Pinpoint the cell where the given text exists, returning its (x, y) midpoint coordinate. 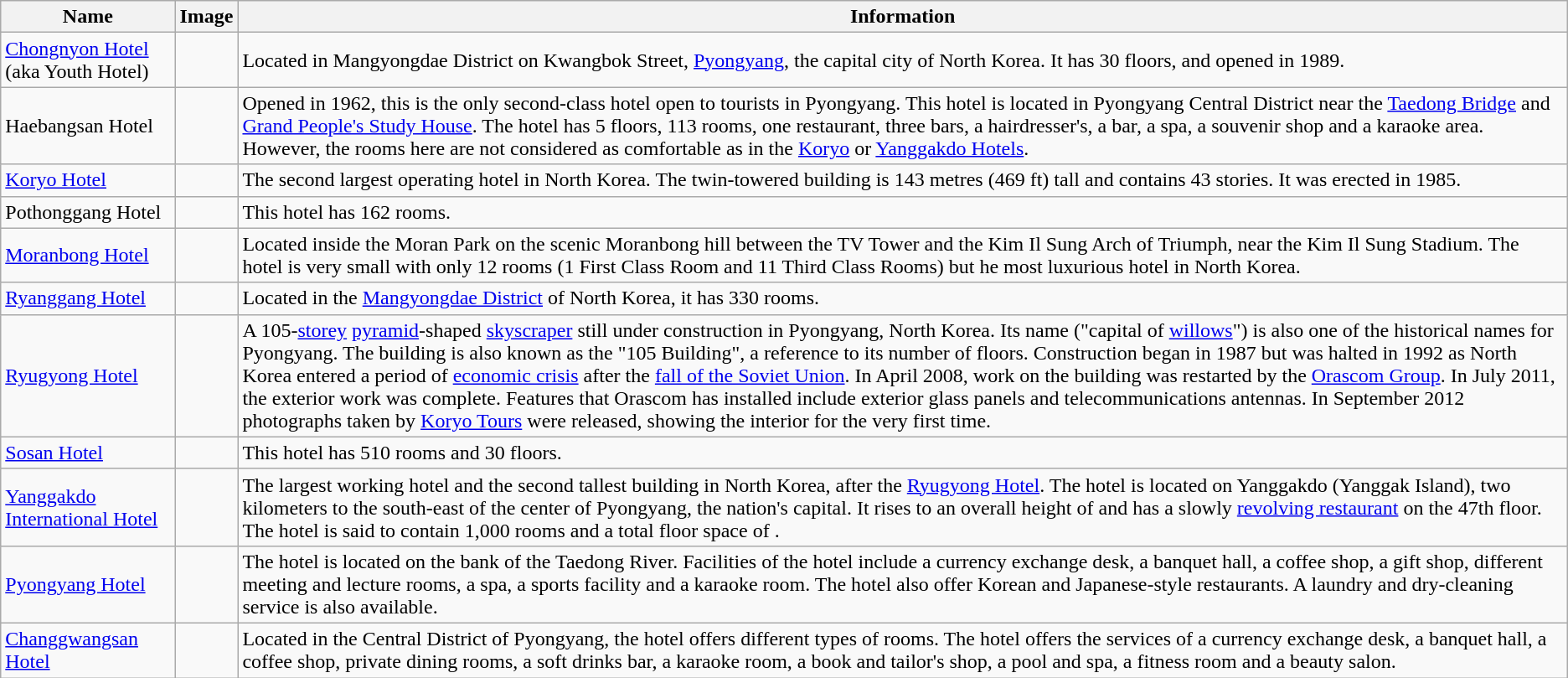
This hotel has 510 rooms and 30 floors. (903, 453)
Chongnyon Hotel (aka Youth Hotel) (88, 60)
Pothonggang Hotel (88, 212)
Yanggakdo International Hotel (88, 507)
Located in Mangyongdae District on Kwangbok Street, Pyongyang, the capital city of North Korea. It has 30 floors, and opened in 1989. (903, 60)
Information (903, 17)
Ryanggang Hotel (88, 298)
Changgwangsan Hotel (88, 650)
Moranbong Hotel (88, 255)
Image (206, 17)
Koryo Hotel (88, 180)
Ryugyong Hotel (88, 375)
Pyongyang Hotel (88, 584)
Haebangsan Hotel (88, 126)
This hotel has 162 rooms. (903, 212)
Name (88, 17)
Located in the Mangyongdae District of North Korea, it has 330 rooms. (903, 298)
Sosan Hotel (88, 453)
